Determine the [X, Y] coordinate at the center of the cell enclosing the given text.  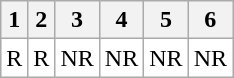
6 [210, 20]
5 [166, 20]
1 [14, 20]
2 [42, 20]
3 [77, 20]
4 [121, 20]
